Find where the given text appears and provide that cell's center as (X, Y) coordinate. 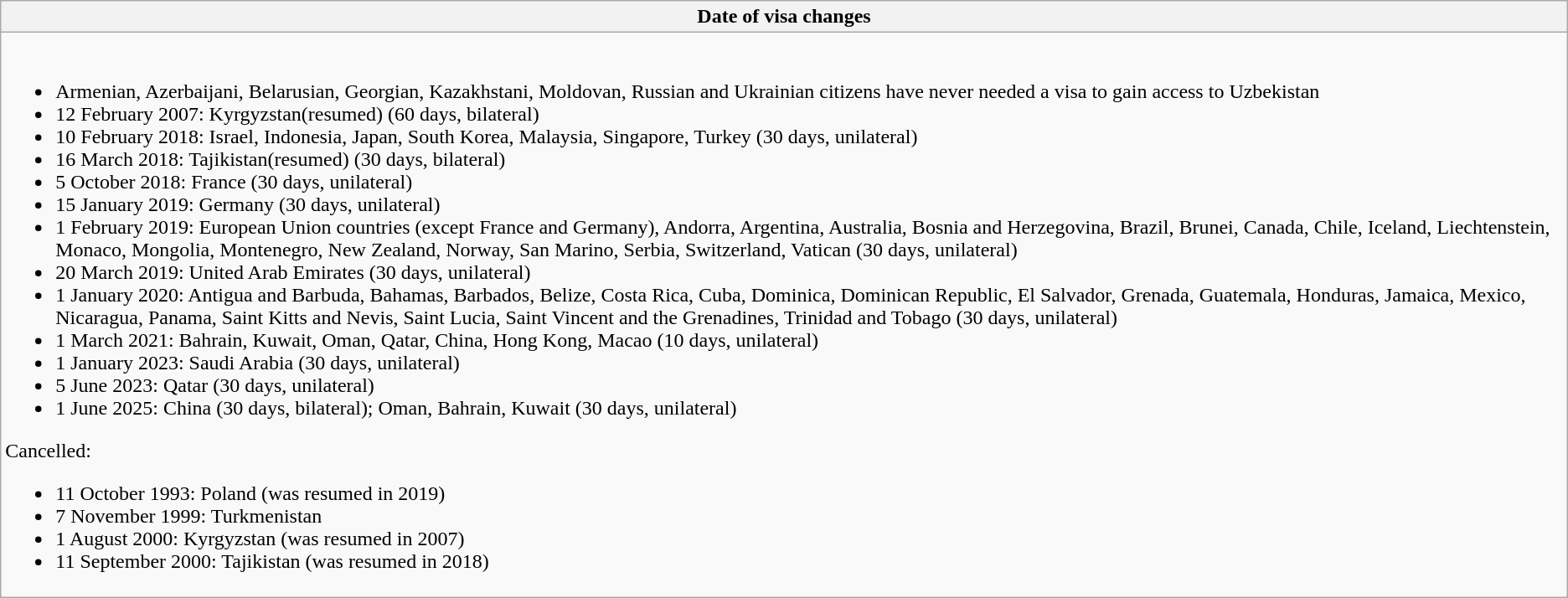
Date of visa changes (784, 17)
